Return [x, y] of the center of cell containing provided text 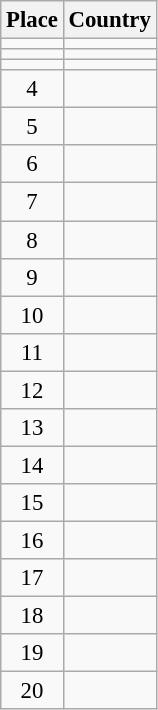
12 [32, 390]
8 [32, 240]
7 [32, 202]
16 [32, 540]
15 [32, 503]
20 [32, 691]
19 [32, 653]
4 [32, 89]
Place [32, 20]
10 [32, 315]
9 [32, 277]
5 [32, 127]
14 [32, 465]
17 [32, 578]
Country [110, 20]
18 [32, 616]
11 [32, 352]
6 [32, 165]
13 [32, 428]
